Scan for the cell matching the given text and deliver its [x, y] coordinate at center. 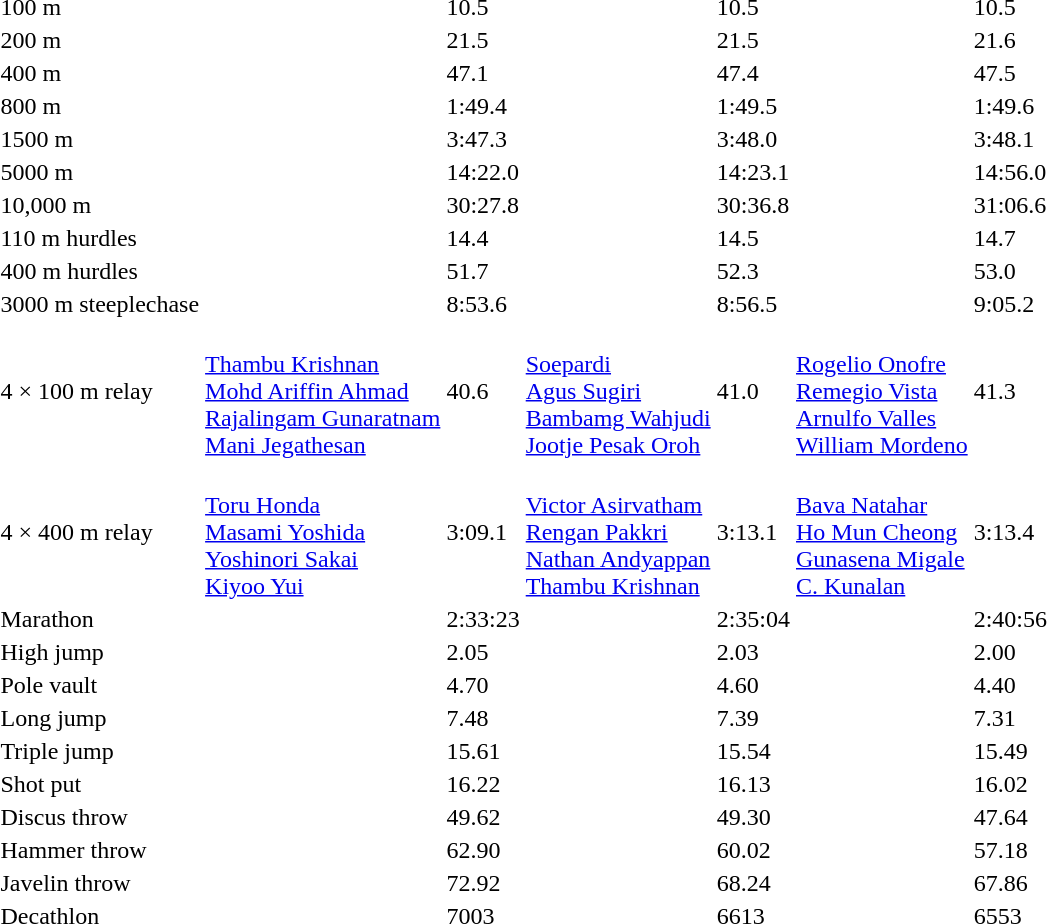
2:33:23 [483, 619]
1:49.4 [483, 106]
62.90 [483, 850]
Thambu KrishnanMohd Ariffin AhmadRajalingam GunaratnamMani Jegathesan [323, 391]
2.05 [483, 652]
14.5 [753, 238]
Bava NataharHo Mun CheongGunasena MigaleC. Kunalan [882, 532]
15.54 [753, 751]
40.6 [483, 391]
47.1 [483, 73]
68.24 [753, 883]
4.60 [753, 685]
49.30 [753, 817]
52.3 [753, 271]
1:49.5 [753, 106]
Victor AsirvathamRengan PakkriNathan AndyappanThambu Krishnan [618, 532]
41.0 [753, 391]
51.7 [483, 271]
30:36.8 [753, 205]
8:53.6 [483, 304]
4.70 [483, 685]
14.4 [483, 238]
3:09.1 [483, 532]
72.92 [483, 883]
3:47.3 [483, 139]
16.22 [483, 784]
Rogelio OnofreRemegio VistaArnulfo VallesWilliam Mordeno [882, 391]
2.03 [753, 652]
SoepardiAgus SugiriBambamg WahjudiJootje Pesak Oroh [618, 391]
3:13.1 [753, 532]
14:22.0 [483, 172]
47.4 [753, 73]
60.02 [753, 850]
14:23.1 [753, 172]
8:56.5 [753, 304]
16.13 [753, 784]
7.48 [483, 718]
30:27.8 [483, 205]
2:35:04 [753, 619]
7.39 [753, 718]
49.62 [483, 817]
3:48.0 [753, 139]
Toru HondaMasami YoshidaYoshinori SakaiKiyoo Yui [323, 532]
15.61 [483, 751]
